Provide the [X, Y] coordinate of the cell's center where the given text is located.  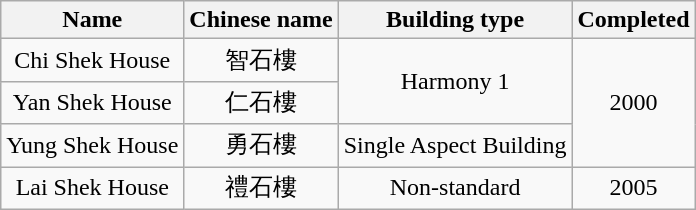
Yan Shek House [92, 102]
Yung Shek House [92, 146]
Harmony 1 [455, 82]
禮石樓 [261, 188]
Chinese name [261, 20]
Single Aspect Building [455, 146]
Building type [455, 20]
2000 [634, 103]
Name [92, 20]
仁石樓 [261, 102]
Chi Shek House [92, 60]
勇石樓 [261, 146]
Lai Shek House [92, 188]
2005 [634, 188]
智石樓 [261, 60]
Completed [634, 20]
Non-standard [455, 188]
